Output the (X, Y) coordinate of the center of the cell containing the given text.  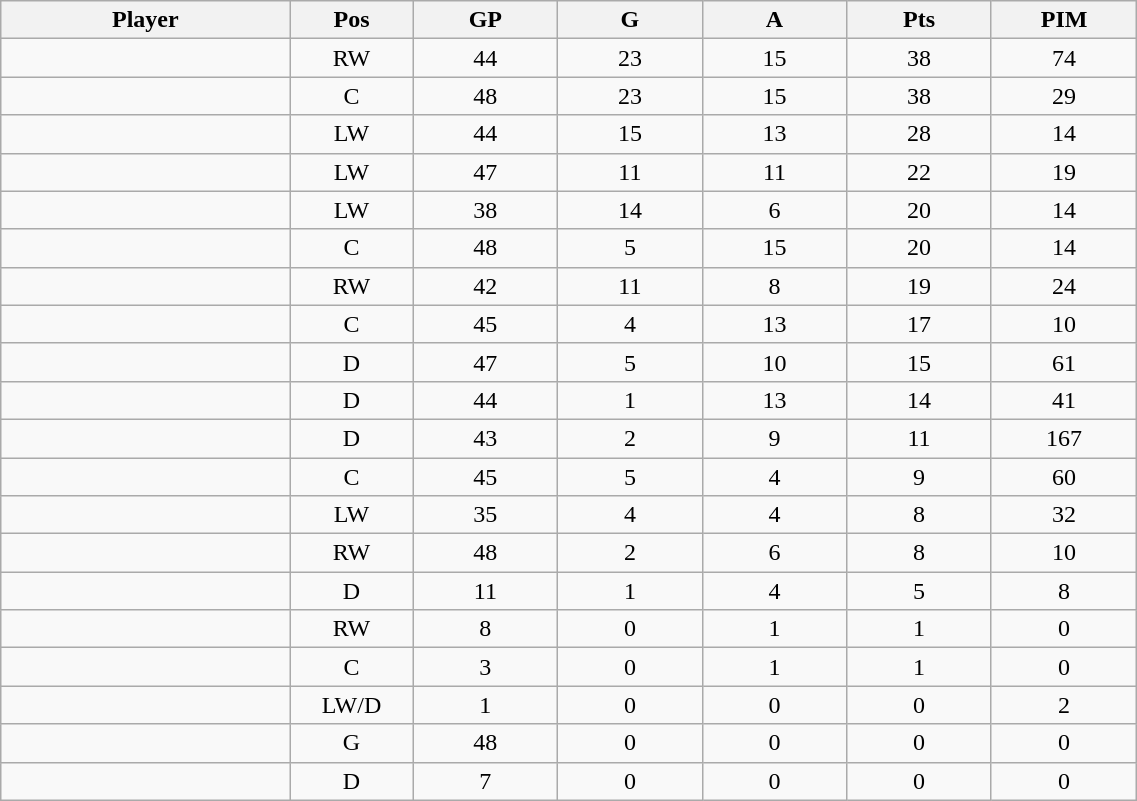
42 (486, 286)
167 (1064, 438)
35 (486, 515)
28 (920, 134)
LW/D (352, 705)
A (774, 20)
24 (1064, 286)
Pos (352, 20)
Pts (920, 20)
3 (486, 667)
29 (1064, 96)
41 (1064, 400)
Player (146, 20)
17 (920, 324)
PIM (1064, 20)
74 (1064, 58)
60 (1064, 477)
43 (486, 438)
61 (1064, 362)
7 (486, 781)
22 (920, 172)
GP (486, 20)
32 (1064, 515)
